Identify which cell holds the provided text, then report its [x, y] central coordinate. 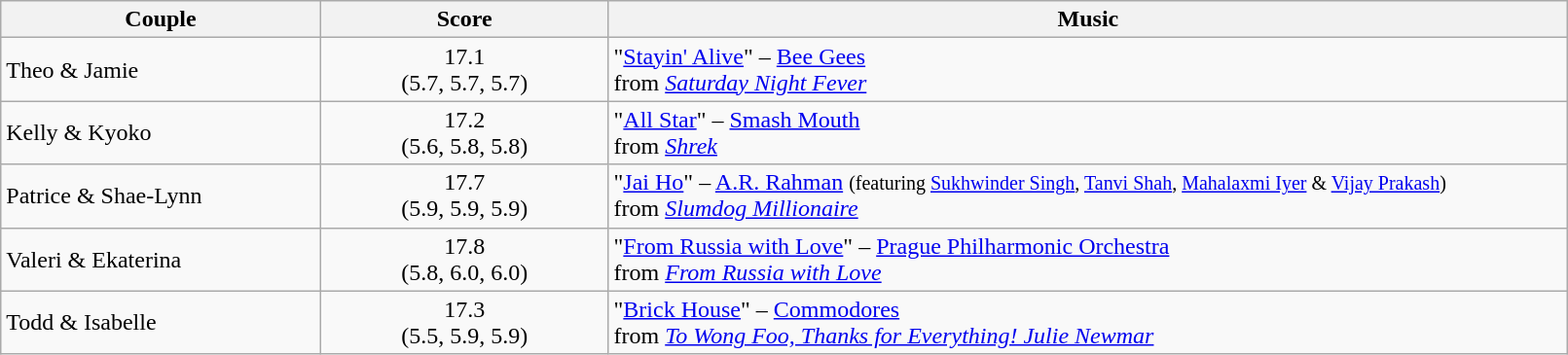
Music [1088, 19]
17.1 (5.7, 5.7, 5.7) [464, 70]
Kelly & Kyoko [162, 132]
17.2 (5.6, 5.8, 5.8) [464, 132]
"Jai Ho" – A.R. Rahman (featuring Sukhwinder Singh, Tanvi Shah, Mahalaxmi Iyer & Vijay Prakash) from Slumdog Millionaire [1088, 196]
Patrice & Shae-Lynn [162, 196]
17.3 (5.5, 5.9, 5.9) [464, 323]
Valeri & Ekaterina [162, 259]
Couple [162, 19]
Todd & Isabelle [162, 323]
"All Star" – Smash Mouth from Shrek [1088, 132]
Theo & Jamie [162, 70]
Score [464, 19]
"From Russia with Love" – Prague Philharmonic Orchestra from From Russia with Love [1088, 259]
17.7 (5.9, 5.9, 5.9) [464, 196]
17.8 (5.8, 6.0, 6.0) [464, 259]
"Stayin' Alive" – Bee Gees from Saturday Night Fever [1088, 70]
"Brick House" – Commodores from To Wong Foo, Thanks for Everything! Julie Newmar [1088, 323]
